From the cell containing the given text, extract its center point as (x, y) coordinate. 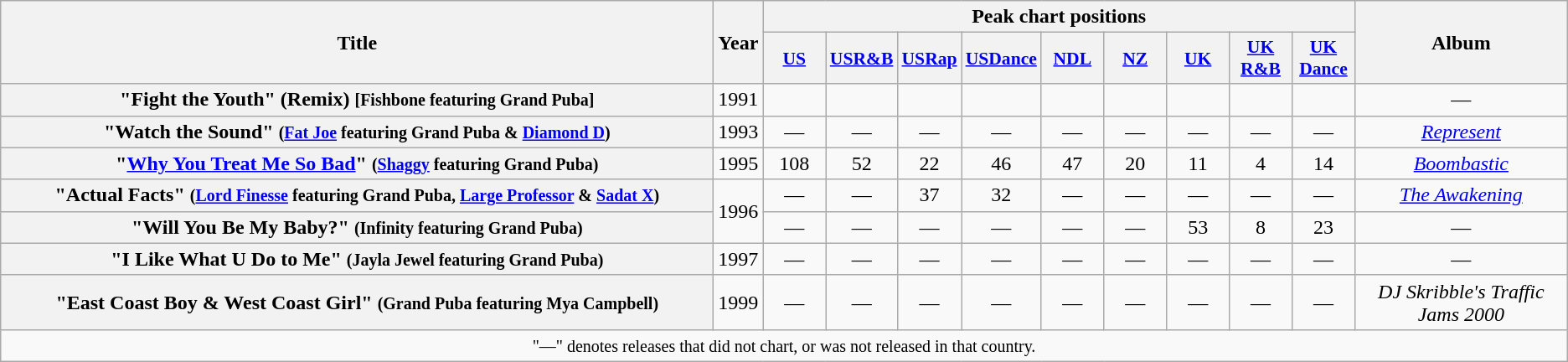
Year (739, 42)
32 (1002, 195)
1997 (739, 259)
1995 (739, 163)
"Actual Facts" (Lord Finesse featuring Grand Puba, Large Professor & Sadat X) (357, 195)
4 (1261, 163)
Represent (1461, 132)
52 (862, 163)
53 (1198, 227)
108 (794, 163)
23 (1323, 227)
47 (1072, 163)
USDance (1002, 59)
11 (1198, 163)
46 (1002, 163)
Boombastic (1461, 163)
UK Dance (1323, 59)
UK (1198, 59)
20 (1136, 163)
The Awakening (1461, 195)
NDL (1072, 59)
DJ Skribble's Traffic Jams 2000 (1461, 302)
1996 (739, 211)
8 (1261, 227)
1999 (739, 302)
"Will You Be My Baby?" (Infinity featuring Grand Puba) (357, 227)
"Why You Treat Me So Bad" (Shaggy featuring Grand Puba) (357, 163)
"I Like What U Do to Me" (Jayla Jewel featuring Grand Puba) (357, 259)
NZ (1136, 59)
14 (1323, 163)
USR&B (862, 59)
"Fight the Youth" (Remix) [Fishbone featuring Grand Puba] (357, 100)
"Watch the Sound" (Fat Joe featuring Grand Puba & Diamond D) (357, 132)
1993 (739, 132)
"East Coast Boy & West Coast Girl" (Grand Puba featuring Mya Campbell) (357, 302)
Peak chart positions (1059, 17)
USRap (929, 59)
"—" denotes releases that did not chart, or was not released in that country. (784, 345)
Title (357, 42)
US (794, 59)
1991 (739, 100)
UK R&B (1261, 59)
Album (1461, 42)
37 (929, 195)
22 (929, 163)
